Capture the cell that displays the provided text and extract its (x, y) central coordinate. 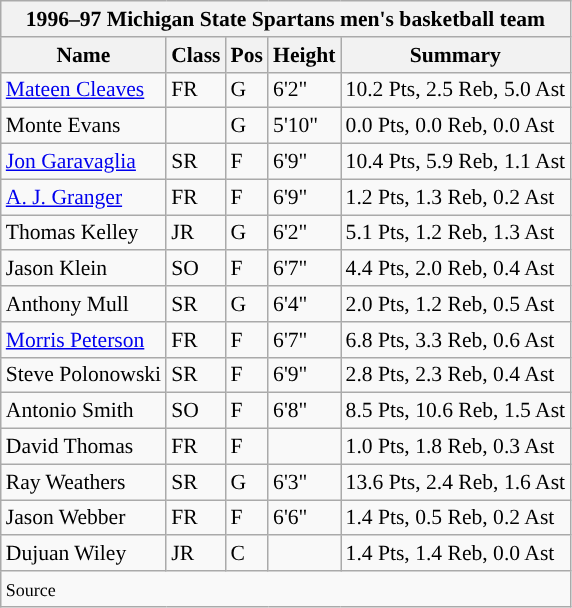
6'4" (304, 304)
1.2 Pts, 1.3 Reb, 0.2 Ast (456, 197)
Thomas Kelley (84, 233)
6'8" (304, 411)
1.4 Pts, 0.5 Reb, 0.2 Ast (456, 518)
Dujuan Wiley (84, 554)
Source (286, 589)
Mateen Cleaves (84, 90)
Pos (248, 55)
4.4 Pts, 2.0 Reb, 0.4 Ast (456, 269)
1.0 Pts, 1.8 Reb, 0.3 Ast (456, 447)
Ray Weathers (84, 482)
5'10" (304, 126)
Jason Klein (84, 269)
13.6 Pts, 2.4 Reb, 1.6 Ast (456, 482)
Steve Polonowski (84, 375)
A. J. Granger (84, 197)
Summary (456, 55)
6'6" (304, 518)
6'3" (304, 482)
Jon Garavaglia (84, 162)
David Thomas (84, 447)
1.4 Pts, 1.4 Reb, 0.0 Ast (456, 554)
1996–97 Michigan State Spartans men's basketball team (286, 19)
Monte Evans (84, 126)
6.8 Pts, 3.3 Reb, 0.6 Ast (456, 340)
10.2 Pts, 2.5 Reb, 5.0 Ast (456, 90)
Morris Peterson (84, 340)
Antonio Smith (84, 411)
Jason Webber (84, 518)
2.0 Pts, 1.2 Reb, 0.5 Ast (456, 304)
C (248, 554)
2.8 Pts, 2.3 Reb, 0.4 Ast (456, 375)
Height (304, 55)
10.4 Pts, 5.9 Reb, 1.1 Ast (456, 162)
5.1 Pts, 1.2 Reb, 1.3 Ast (456, 233)
0.0 Pts, 0.0 Reb, 0.0 Ast (456, 126)
Name (84, 55)
Class (196, 55)
Anthony Mull (84, 304)
8.5 Pts, 10.6 Reb, 1.5 Ast (456, 411)
